Provide the [X, Y] coordinate of the cell's center where the given text is located.  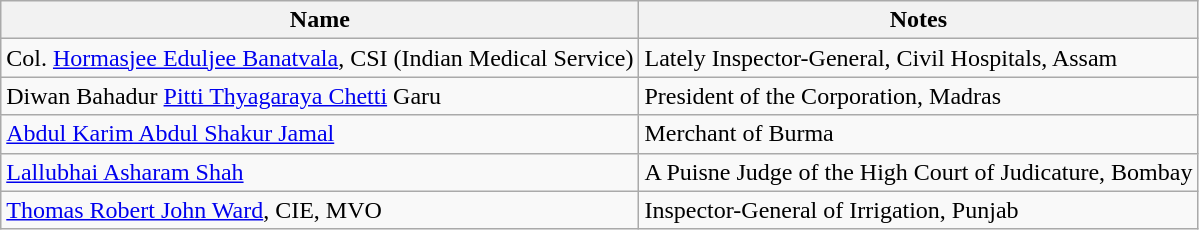
Abdul Karim Abdul Shakur Jamal [320, 134]
President of the Corporation, Madras [918, 96]
Lately Inspector-General, Civil Hospitals, Assam [918, 58]
Thomas Robert John Ward, CIE, MVO [320, 210]
Name [320, 20]
Col. Hormasjee Eduljee Banatvala, CSI (Indian Medical Service) [320, 58]
Merchant of Burma [918, 134]
Diwan Bahadur Pitti Thyagaraya Chetti Garu [320, 96]
Inspector-General of Irrigation, Punjab [918, 210]
A Puisne Judge of the High Court of Judicature, Bombay [918, 172]
Notes [918, 20]
Lallubhai Asharam Shah [320, 172]
